Detect which cell encompasses the target text, then output its [X, Y] center coordinate. 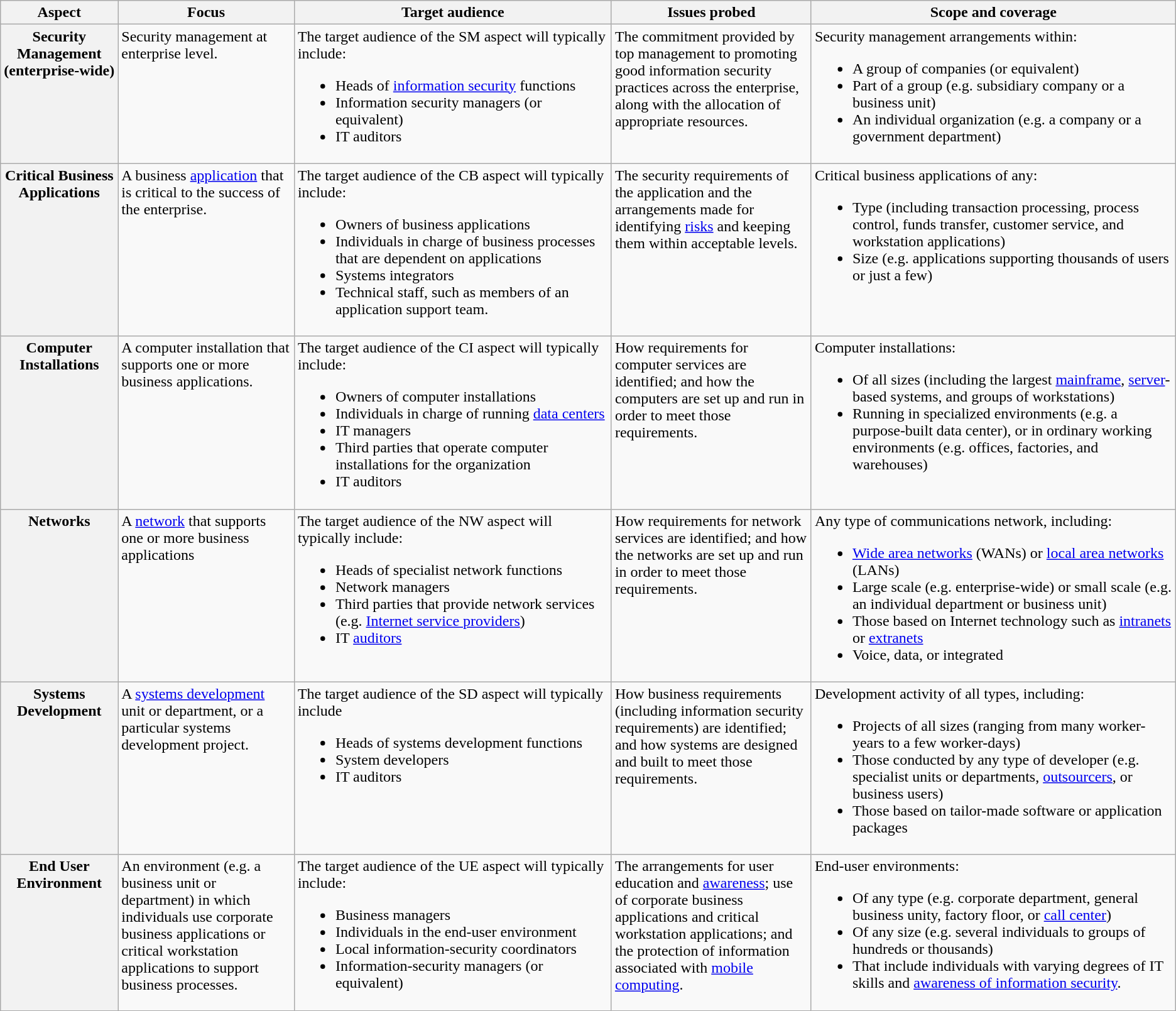
The security requirements of the application and the arrangements made for identifying risks and keeping them within acceptable levels. [711, 250]
A network that supports one or more business applications [206, 596]
The target audience of the SD aspect will typically includeHeads of systems development functionsSystem developersIT auditors [452, 768]
A systems development unit or department, or a particular systems development project. [206, 768]
How requirements for network services are identified; and how the networks are set up and run in order to meet those requirements. [711, 596]
Computer Installations [59, 422]
Issues probed [711, 13]
Aspect [59, 13]
Focus [206, 13]
Security Management (enterprise-wide) [59, 94]
A business application that is critical to the success of the enterprise. [206, 250]
Scope and coverage [993, 13]
How requirements for computer services are identified; and how the computers are set up and run in order to meet those requirements. [711, 422]
A computer installation that supports one or more business applications. [206, 422]
Security management at enterprise level. [206, 94]
End User Environment [59, 932]
Target audience [452, 13]
Critical Business Applications [59, 250]
Networks [59, 596]
Systems Development [59, 768]
